Detect which cell encompasses the target text, then output its [x, y] center coordinate. 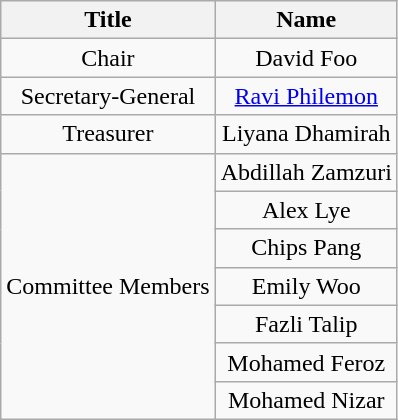
Title [108, 20]
Emily Woo [306, 286]
David Foo [306, 58]
Committee Members [108, 286]
Mohamed Nizar [306, 400]
Abdillah Zamzuri [306, 172]
Treasurer [108, 134]
Liyana Dhamirah [306, 134]
Alex Lye [306, 210]
Mohamed Feroz [306, 362]
Chair [108, 58]
Fazli Talip [306, 324]
Ravi Philemon [306, 96]
Name [306, 20]
Secretary-General [108, 96]
Chips Pang [306, 248]
